Return the (x, y) coordinate for the center point of the cell that contains the specified text.  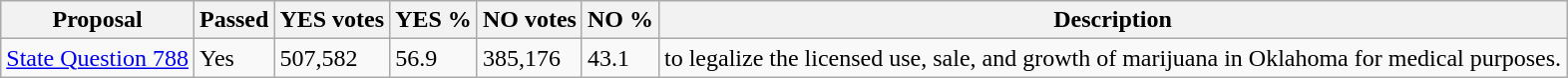
State Question 788 (98, 58)
385,176 (529, 58)
NO votes (529, 20)
YES votes (332, 20)
Passed (233, 20)
507,582 (332, 58)
56.9 (434, 58)
NO % (620, 20)
Yes (233, 58)
YES % (434, 20)
Proposal (98, 20)
to legalize the licensed use, sale, and growth of marijuana in Oklahoma for medical purposes. (1112, 58)
Description (1112, 20)
43.1 (620, 58)
